Extract the [x, y] coordinate from the center of the cell holding the provided text.  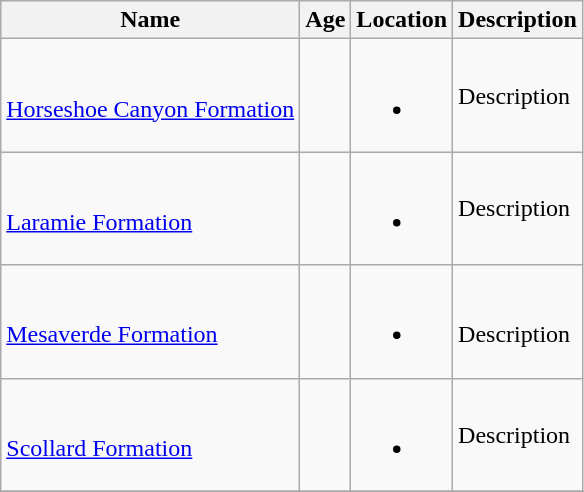
Location [402, 20]
Name [150, 20]
Horseshoe Canyon Formation [150, 96]
Mesaverde Formation [150, 322]
Age [326, 20]
Laramie Formation [150, 208]
Scollard Formation [150, 434]
